Return (X, Y) of the center of cell containing provided text 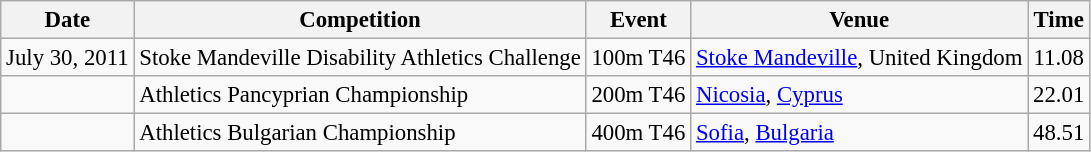
Competition (360, 20)
Stoke Mandeville Disability Athletics Challenge (360, 58)
Venue (860, 20)
100m T46 (638, 58)
400m T46 (638, 133)
Nicosia, Cyprus (860, 95)
11.08 (1059, 58)
22.01 (1059, 95)
July 30, 2011 (68, 58)
Athletics Pancyprian Championship (360, 95)
Sofia, Bulgaria (860, 133)
48.51 (1059, 133)
Time (1059, 20)
Date (68, 20)
Athletics Bulgarian Championship (360, 133)
Stoke Μandeville, United Kingdom (860, 58)
Event (638, 20)
200m T46 (638, 95)
